Return (X, Y) of the center of cell containing provided text 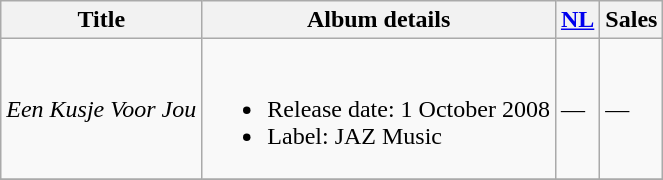
Release date: 1 October 2008Label: JAZ Music (379, 109)
Title (102, 20)
Album details (379, 20)
Sales (632, 20)
NL (577, 20)
Een Kusje Voor Jou (102, 109)
